Return the (x, y) coordinate for the center point of the cell that contains the specified text.  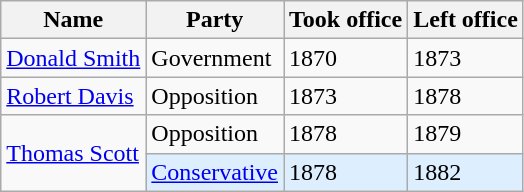
Left office (466, 20)
Donald Smith (74, 58)
Conservative (215, 172)
1870 (346, 58)
Name (74, 20)
Government (215, 58)
Took office (346, 20)
Party (215, 20)
1879 (466, 134)
1882 (466, 172)
Robert Davis (74, 96)
Thomas Scott (74, 153)
